From the cell containing the given text, extract its center point as (X, Y) coordinate. 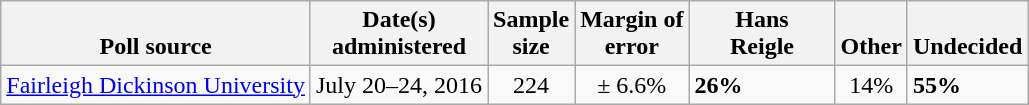
Undecided (967, 34)
26% (762, 85)
14% (871, 85)
224 (532, 85)
Poll source (156, 34)
± 6.6% (632, 85)
Fairleigh Dickinson University (156, 85)
Samplesize (532, 34)
Date(s)administered (398, 34)
HansReigle (762, 34)
55% (967, 85)
Margin oferror (632, 34)
Other (871, 34)
July 20–24, 2016 (398, 85)
